Scan for the cell matching the given text and deliver its [X, Y] coordinate at center. 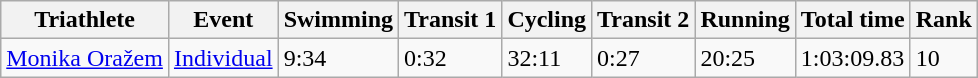
Individual [223, 58]
Rank [944, 20]
Transit 1 [450, 20]
Running [745, 20]
1:03:09.83 [852, 58]
Triathlete [85, 20]
0:32 [450, 58]
Cycling [547, 20]
Event [223, 20]
20:25 [745, 58]
Transit 2 [644, 20]
9:34 [338, 58]
Monika Oražem [85, 58]
0:27 [644, 58]
Swimming [338, 20]
10 [944, 58]
Total time [852, 20]
32:11 [547, 58]
